Provide the (X, Y) coordinate of the cell's center where the given text is located.  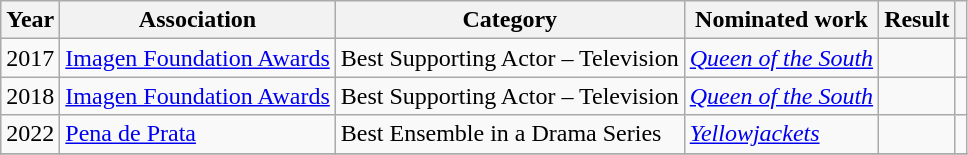
Best Ensemble in a Drama Series (510, 134)
Pena de Prata (198, 134)
Association (198, 20)
Nominated work (781, 20)
2017 (30, 58)
Yellowjackets (781, 134)
2022 (30, 134)
Year (30, 20)
2018 (30, 96)
Category (510, 20)
Result (917, 20)
